For the text-containing cell, return its midpoint in [x, y] coordinate format. 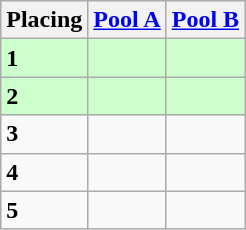
1 [44, 58]
2 [44, 96]
4 [44, 172]
Pool A [127, 20]
3 [44, 134]
Placing [44, 20]
Pool B [205, 20]
5 [44, 210]
